Output the (x, y) coordinate of the center of the cell containing the given text.  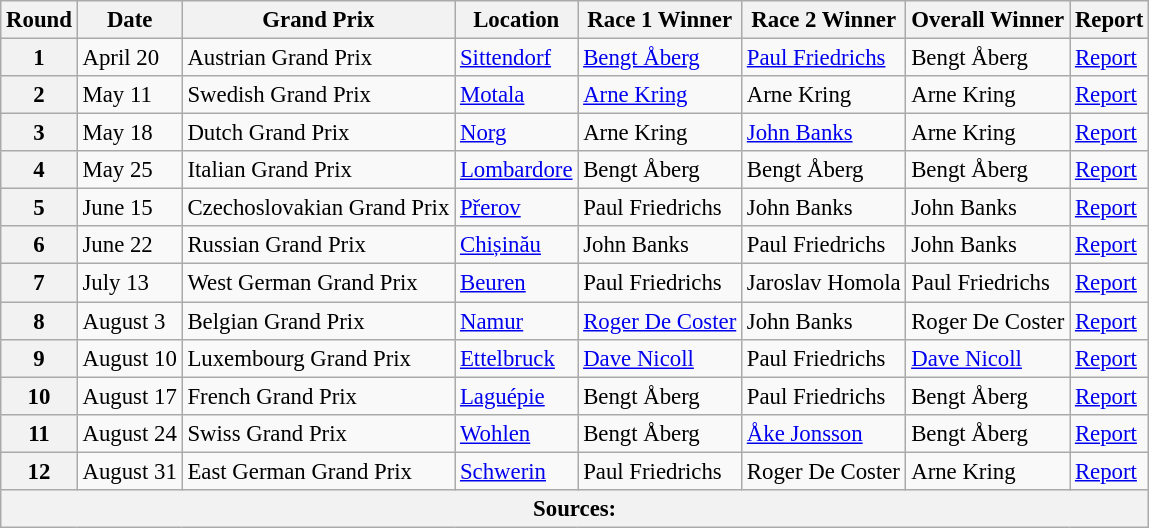
Round (39, 20)
August 24 (130, 433)
3 (39, 133)
Russian Grand Prix (318, 245)
Race 1 Winner (660, 20)
French Grand Prix (318, 396)
Lombardore (516, 170)
August 31 (130, 471)
June 15 (130, 208)
July 13 (130, 283)
Laguépie (516, 396)
Sittendorf (516, 58)
April 20 (130, 58)
Austrian Grand Prix (318, 58)
August 17 (130, 396)
Sources: (575, 509)
Date (130, 20)
Ettelbruck (516, 358)
May 18 (130, 133)
5 (39, 208)
Luxembourg Grand Prix (318, 358)
11 (39, 433)
Dutch Grand Prix (318, 133)
Location (516, 20)
Italian Grand Prix (318, 170)
Schwerin (516, 471)
Overall Winner (988, 20)
Race 2 Winner (824, 20)
Belgian Grand Prix (318, 321)
Grand Prix (318, 20)
7 (39, 283)
Motala (516, 95)
12 (39, 471)
Beuren (516, 283)
Wohlen (516, 433)
10 (39, 396)
9 (39, 358)
Jaroslav Homola (824, 283)
4 (39, 170)
Swiss Grand Prix (318, 433)
2 (39, 95)
Namur (516, 321)
West German Grand Prix (318, 283)
Chișinău (516, 245)
May 25 (130, 170)
8 (39, 321)
Norg (516, 133)
June 22 (130, 245)
August 3 (130, 321)
August 10 (130, 358)
May 11 (130, 95)
East German Grand Prix (318, 471)
1 (39, 58)
Åke Jonsson (824, 433)
Přerov (516, 208)
Swedish Grand Prix (318, 95)
Czechoslovakian Grand Prix (318, 208)
6 (39, 245)
